Find where the given text appears and provide that cell's center as (X, Y) coordinate. 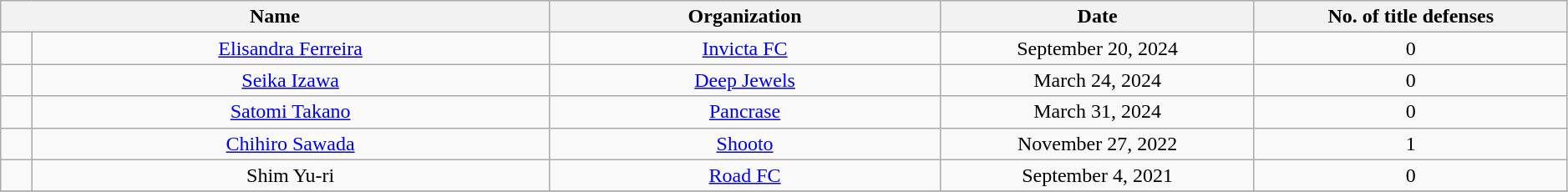
Invicta FC (745, 48)
Road FC (745, 175)
Seika Izawa (291, 80)
November 27, 2022 (1098, 144)
September 20, 2024 (1098, 48)
Elisandra Ferreira (291, 48)
Date (1098, 17)
Organization (745, 17)
Name (275, 17)
Pancrase (745, 112)
Chihiro Sawada (291, 144)
Shooto (745, 144)
Satomi Takano (291, 112)
March 24, 2024 (1098, 80)
Deep Jewels (745, 80)
1 (1410, 144)
No. of title defenses (1410, 17)
Shim Yu-ri (291, 175)
March 31, 2024 (1098, 112)
September 4, 2021 (1098, 175)
